Extract the (X, Y) coordinate from the center of the cell holding the provided text.  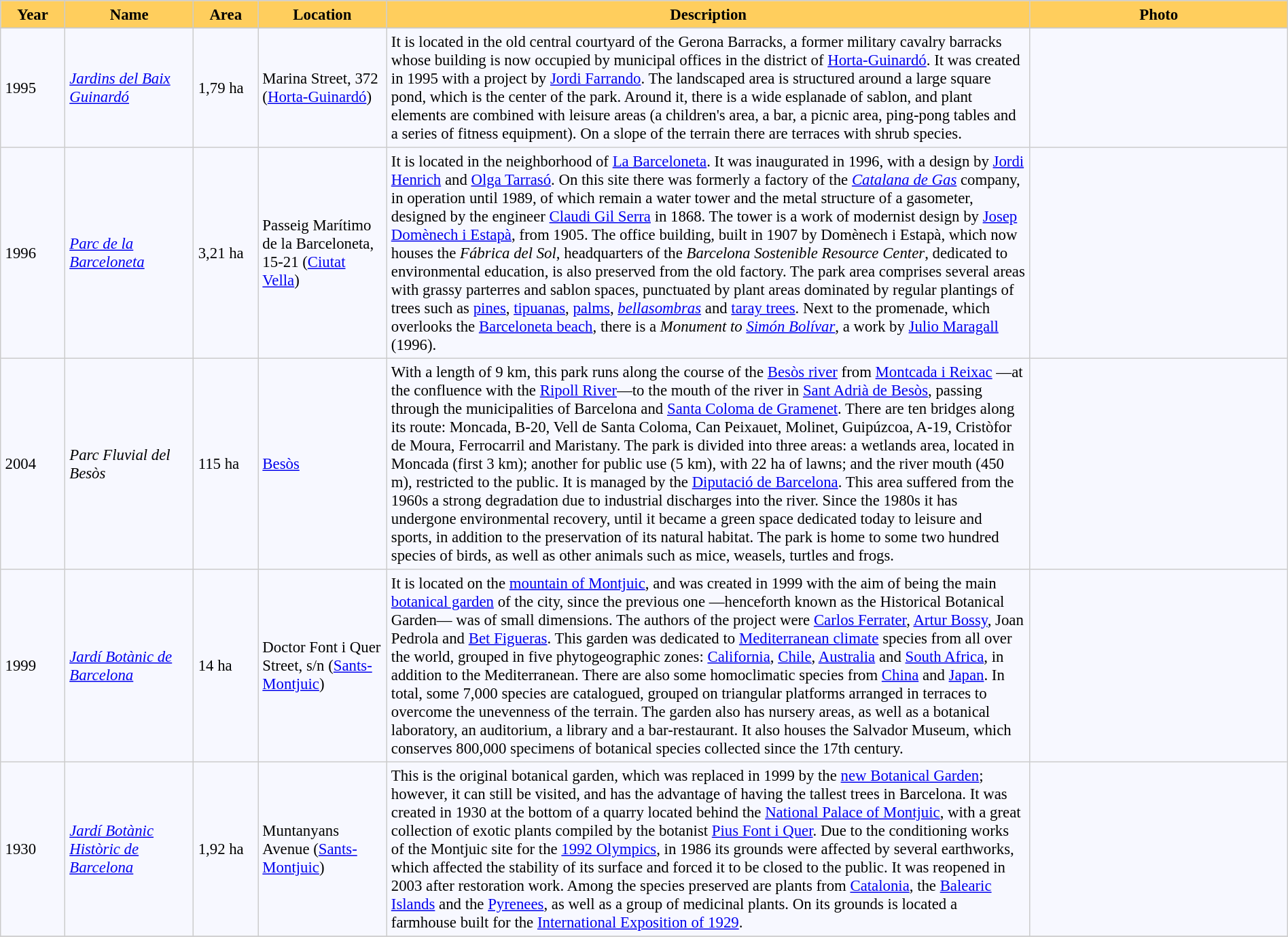
Jardí Botànic Històric de Barcelona (129, 849)
1995 (33, 88)
Year (33, 14)
Location (322, 14)
Parc de la Barceloneta (129, 253)
Jardí Botànic de Barcelona (129, 666)
Besòs (322, 463)
Marina Street, 372 (Horta-Guinardó) (322, 88)
1,92 ha (226, 849)
Jardins del Baix Guinardó (129, 88)
Doctor Font i Quer Street, s/n (Sants-Montjuic) (322, 666)
Parc Fluvial del Besòs (129, 463)
1996 (33, 253)
Photo (1159, 14)
115 ha (226, 463)
1,79 ha (226, 88)
Area (226, 14)
Passeig Marítimo de la Barceloneta, 15-21 (Ciutat Vella) (322, 253)
Muntanyans Avenue (Sants-Montjuic) (322, 849)
14 ha (226, 666)
Name (129, 14)
3,21 ha (226, 253)
Description (708, 14)
2004 (33, 463)
1930 (33, 849)
1999 (33, 666)
